Determine the [x, y] coordinate at the center of the cell enclosing the given text.  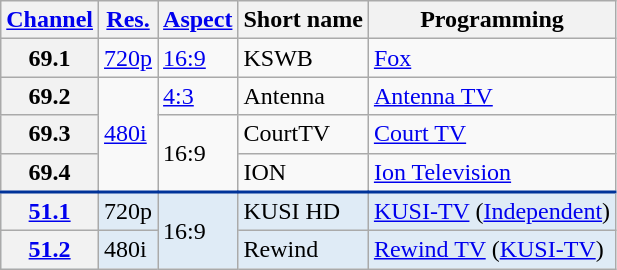
Fox [492, 58]
Antenna TV [492, 96]
KUSI-TV (Independent) [492, 212]
69.2 [50, 96]
Rewind [303, 250]
Res. [128, 20]
Short name [303, 20]
69.1 [50, 58]
69.4 [50, 172]
Court TV [492, 134]
Aspect [198, 20]
69.3 [50, 134]
CourtTV [303, 134]
Rewind TV (KUSI-TV) [492, 250]
Programming [492, 20]
Ion Television [492, 172]
51.1 [50, 212]
KUSI HD [303, 212]
Antenna [303, 96]
4:3 [198, 96]
51.2 [50, 250]
KSWB [303, 58]
Channel [50, 20]
ION [303, 172]
